Detect which cell encompasses the target text, then output its (X, Y) center coordinate. 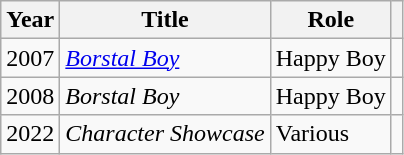
2022 (30, 134)
Character Showcase (165, 134)
Year (30, 20)
Role (330, 20)
2007 (30, 58)
Various (330, 134)
2008 (30, 96)
Title (165, 20)
